For the text-containing cell, return its midpoint in [X, Y] coordinate format. 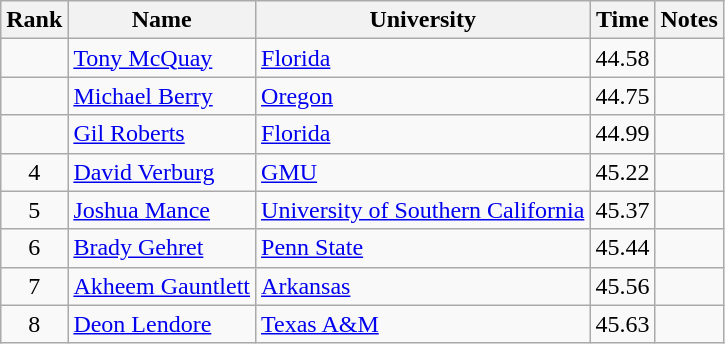
University of Southern California [423, 210]
45.63 [622, 324]
David Verburg [162, 172]
Joshua Mance [162, 210]
7 [34, 286]
44.75 [622, 96]
4 [34, 172]
Name [162, 20]
8 [34, 324]
Michael Berry [162, 96]
Gil Roberts [162, 134]
5 [34, 210]
Deon Lendore [162, 324]
6 [34, 248]
45.22 [622, 172]
44.58 [622, 58]
Penn State [423, 248]
45.44 [622, 248]
45.56 [622, 286]
Notes [689, 20]
Brady Gehret [162, 248]
Texas A&M [423, 324]
44.99 [622, 134]
Oregon [423, 96]
Rank [34, 20]
Tony McQuay [162, 58]
Arkansas [423, 286]
45.37 [622, 210]
Akheem Gauntlett [162, 286]
Time [622, 20]
GMU [423, 172]
University [423, 20]
